Identify which cell holds the provided text, then report its (x, y) central coordinate. 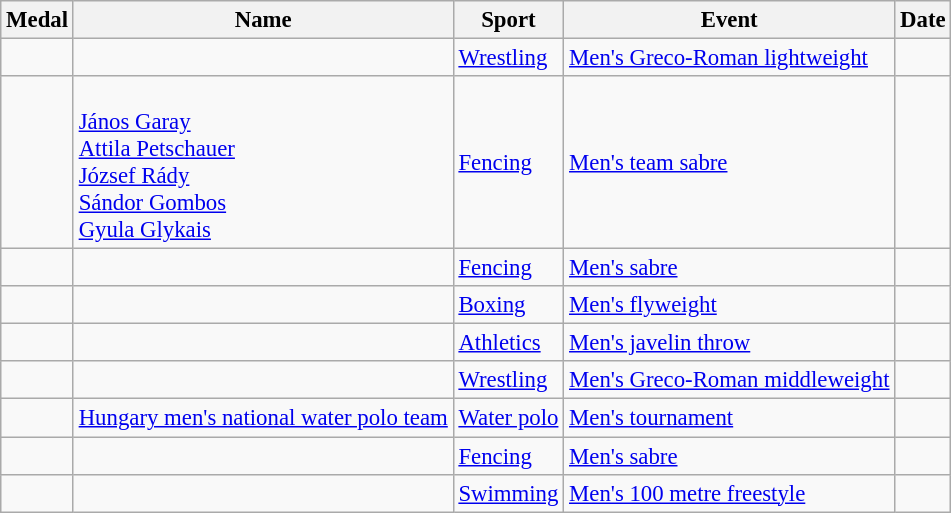
Name (263, 20)
Medal (38, 20)
Men's tournament (730, 418)
Men's flyweight (730, 305)
Men's Greco-Roman middleweight (730, 381)
Men's javelin throw (730, 343)
Date (923, 20)
Men's 100 metre freestyle (730, 493)
Athletics (508, 343)
Sport (508, 20)
Men's team sabre (730, 162)
Swimming (508, 493)
János GarayAttila PetschauerJózsef RádySándor GombosGyula Glykais (263, 162)
Boxing (508, 305)
Water polo (508, 418)
Men's Greco-Roman lightweight (730, 58)
Event (730, 20)
Hungary men's national water polo team (263, 418)
